Scan for the cell matching the given text and deliver its (x, y) coordinate at center. 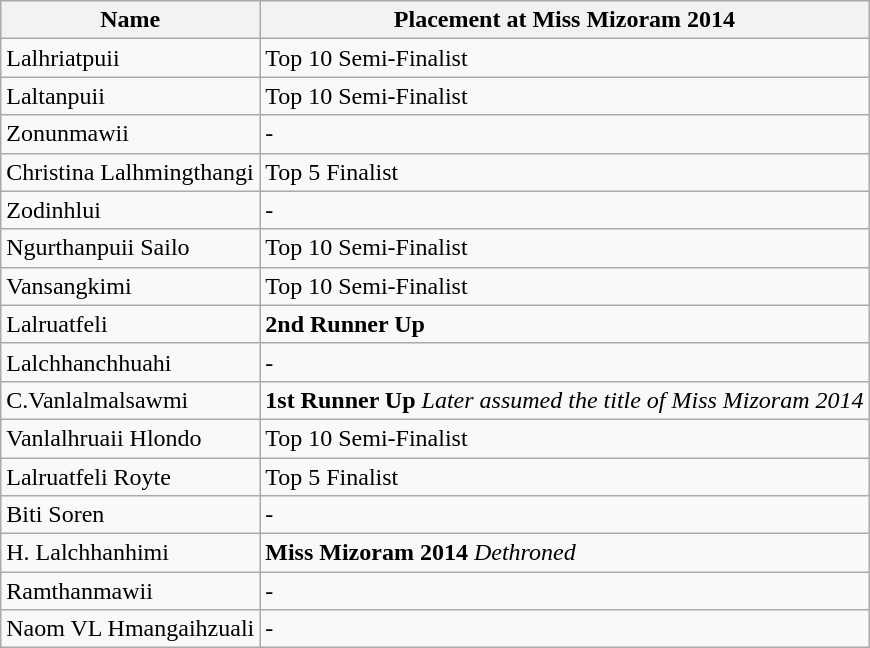
Lalruatfeli Royte (130, 477)
Zodinhlui (130, 210)
Biti Soren (130, 515)
2nd Runner Up (564, 324)
Zonunmawii (130, 134)
Vanlalhruaii Hlondo (130, 438)
Laltanpuii (130, 96)
Ramthanmawii (130, 591)
Lalhriatpuii (130, 58)
Miss Mizoram 2014 Dethroned (564, 553)
1st Runner Up Later assumed the title of Miss Mizoram 2014 (564, 400)
H. Lalchhanhimi (130, 553)
Lalruatfeli (130, 324)
Lalchhanchhuahi (130, 362)
Name (130, 20)
Vansangkimi (130, 286)
Ngurthanpuii Sailo (130, 248)
C.Vanlalmalsawmi (130, 400)
Christina Lalhmingthangi (130, 172)
Naom VL Hmangaihzuali (130, 629)
Placement at Miss Mizoram 2014 (564, 20)
